Detect which cell encompasses the target text, then output its [x, y] center coordinate. 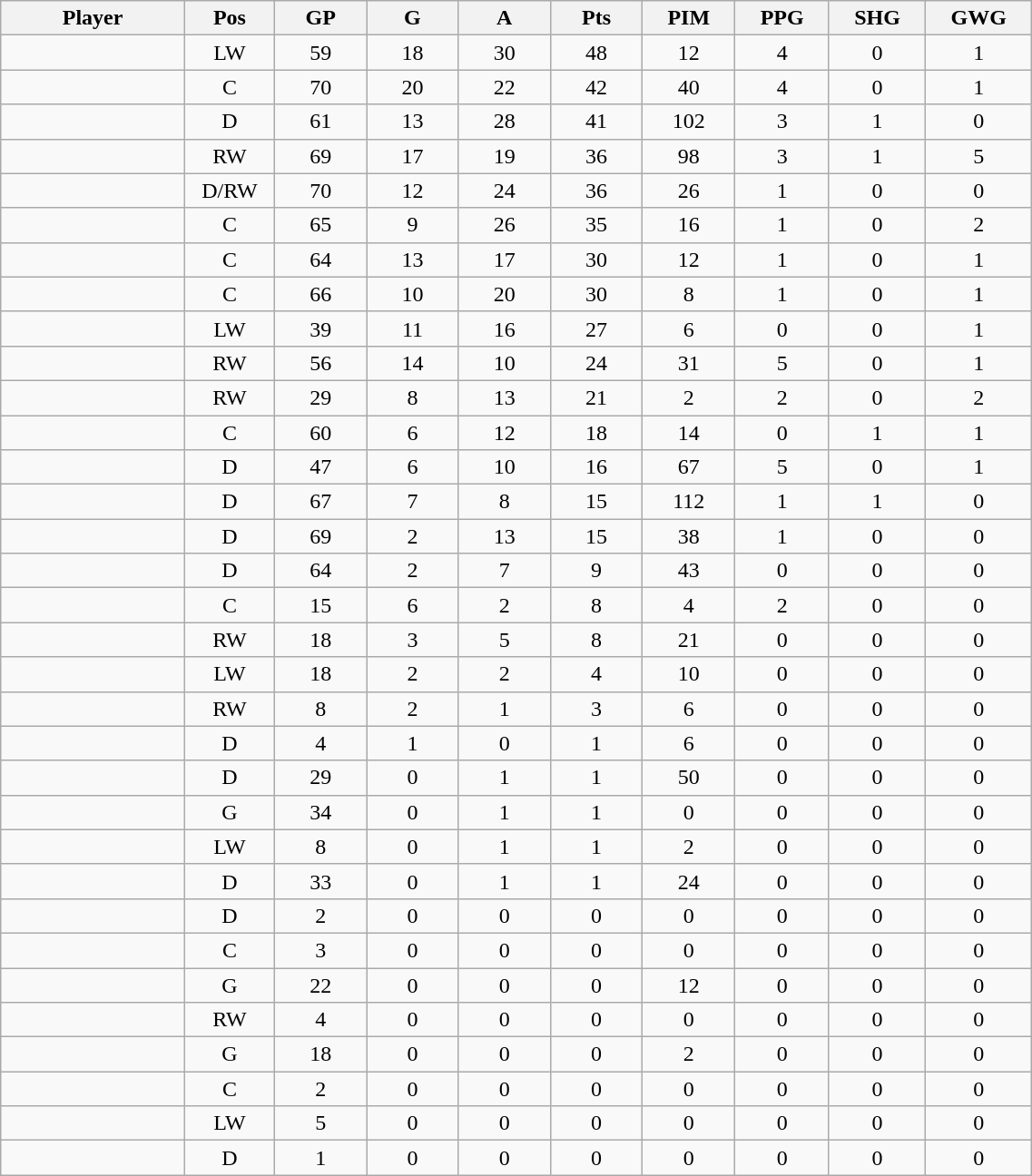
42 [595, 87]
GP [319, 18]
PIM [689, 18]
11 [412, 328]
48 [595, 53]
50 [689, 778]
65 [319, 225]
SHG [877, 18]
D/RW [229, 191]
38 [689, 536]
19 [505, 156]
PPG [782, 18]
61 [319, 122]
112 [689, 502]
102 [689, 122]
47 [319, 467]
98 [689, 156]
56 [319, 363]
Pos [229, 18]
41 [595, 122]
66 [319, 294]
27 [595, 328]
33 [319, 881]
31 [689, 363]
A [505, 18]
59 [319, 53]
40 [689, 87]
60 [319, 433]
GWG [978, 18]
28 [505, 122]
43 [689, 571]
34 [319, 812]
39 [319, 328]
35 [595, 225]
Pts [595, 18]
Player [93, 18]
